For the text-containing cell, return its midpoint in [x, y] coordinate format. 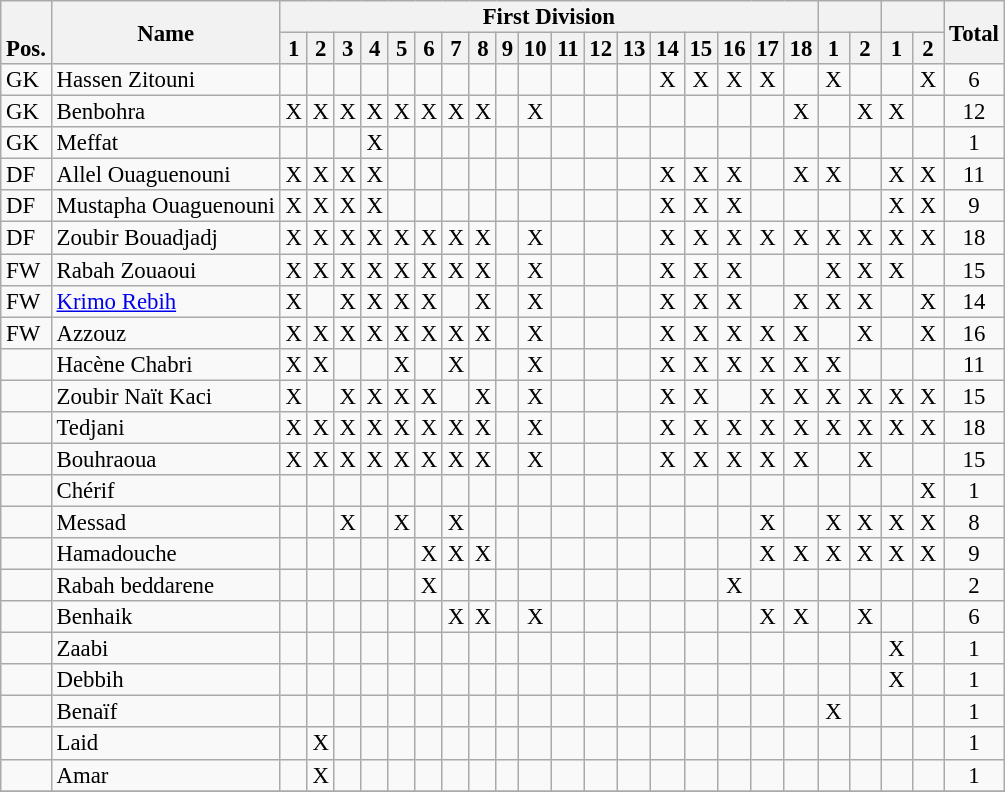
4 [374, 49]
First Division [548, 17]
7 [456, 49]
3 [348, 49]
Bouhraoua [166, 459]
10 [534, 49]
Tedjani [166, 428]
Laid [166, 744]
Total [974, 32]
Zoubir Naït Kaci [166, 396]
Meffat [166, 143]
Hacène Chabri [166, 364]
Mustapha Ouaguenouni [166, 206]
17 [768, 49]
Hassen Zitouni [166, 80]
Benhaik [166, 617]
Zoubir Bouadjadj [166, 238]
Rabah Zouaoui [166, 270]
Hamadouche [166, 554]
Krimo Rebih [166, 301]
Benaïf [166, 712]
Amar [166, 775]
Allel Ouaguenouni [166, 175]
5 [402, 49]
Rabah beddarene [166, 586]
Azzouz [166, 333]
Benbohra [166, 112]
Chérif [166, 491]
13 [634, 49]
Name [166, 32]
Zaabi [166, 649]
Pos. [26, 32]
Messad [166, 522]
Debbih [166, 680]
